Find where the given text appears and provide that cell's center as (x, y) coordinate. 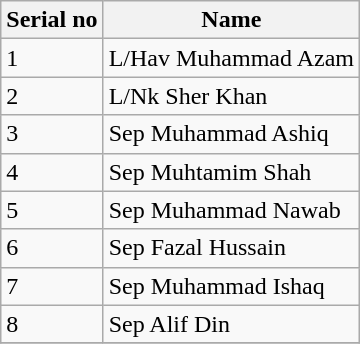
4 (52, 172)
Name (231, 20)
Sep Muhtamim Shah (231, 172)
Sep Muhammad Nawab (231, 210)
2 (52, 96)
Sep Fazal Hussain (231, 248)
5 (52, 210)
L/Hav Muhammad Azam (231, 58)
Serial no (52, 20)
7 (52, 286)
3 (52, 134)
Sep Muhammad Ashiq (231, 134)
8 (52, 324)
1 (52, 58)
Sep Muhammad Ishaq (231, 286)
6 (52, 248)
L/Nk Sher Khan (231, 96)
Sep Alif Din (231, 324)
